Locate the cell with the specified text and output its (x, y) center coordinate. 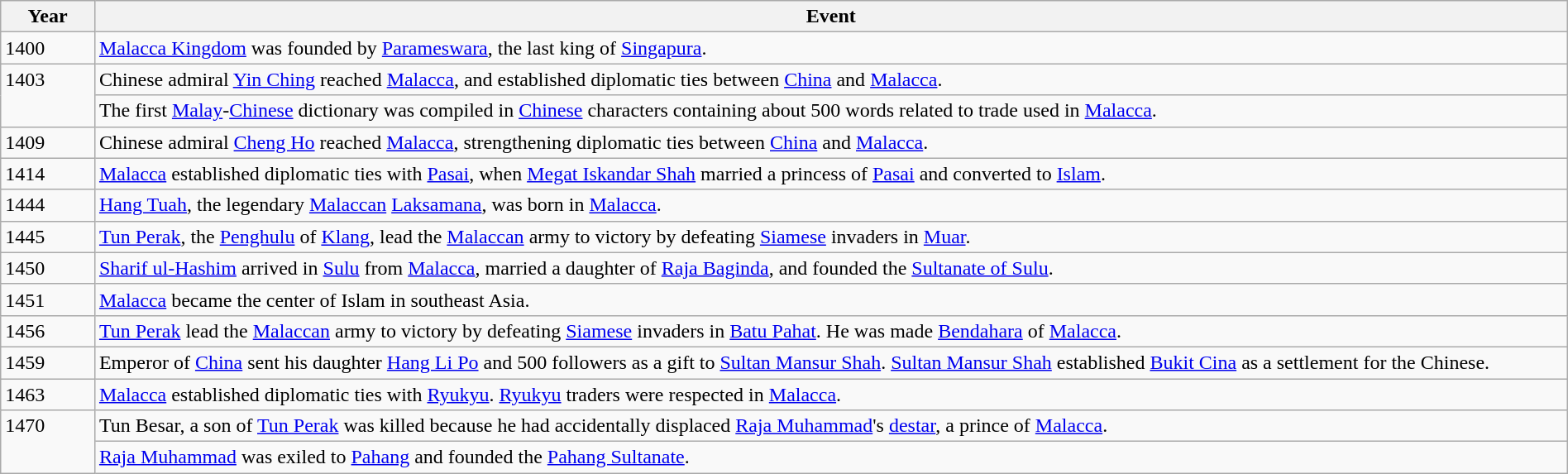
Malacca became the center of Islam in southeast Asia. (830, 299)
Year (48, 17)
1400 (48, 48)
1456 (48, 331)
1470 (48, 442)
Tun Perak lead the Malaccan army to victory by defeating Siamese invaders in Batu Pahat. He was made Bendahara of Malacca. (830, 331)
Chinese admiral Cheng Ho reached Malacca, strengthening diplomatic ties between China and Malacca. (830, 142)
Malacca established diplomatic ties with Ryukyu. Ryukyu traders were respected in Malacca. (830, 395)
Sharif ul-Hashim arrived in Sulu from Malacca, married a daughter of Raja Baginda, and founded the Sultanate of Sulu. (830, 268)
1414 (48, 174)
1463 (48, 395)
Tun Perak, the Penghulu of Klang, lead the Malaccan army to victory by defeating Siamese invaders in Muar. (830, 237)
1459 (48, 362)
1445 (48, 237)
Raja Muhammad was exiled to Pahang and founded the Pahang Sultanate. (830, 457)
1409 (48, 142)
Tun Besar, a son of Tun Perak was killed because he had accidentally displaced Raja Muhammad's destar, a prince of Malacca. (830, 426)
Malacca established diplomatic ties with Pasai, when Megat Iskandar Shah married a princess of Pasai and converted to Islam. (830, 174)
1451 (48, 299)
1444 (48, 205)
Malacca Kingdom was founded by Parameswara, the last king of Singapura. (830, 48)
Chinese admiral Yin Ching reached Malacca, and established diplomatic ties between China and Malacca. (830, 79)
Hang Tuah, the legendary Malaccan Laksamana, was born in Malacca. (830, 205)
The first Malay-Chinese dictionary was compiled in Chinese characters containing about 500 words related to trade used in Malacca. (830, 111)
1403 (48, 95)
Event (830, 17)
1450 (48, 268)
